Identify which cell holds the provided text, then report its [x, y] central coordinate. 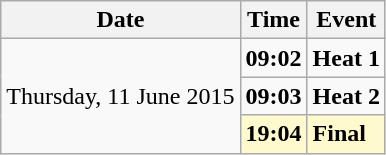
Time [274, 20]
09:02 [274, 58]
19:04 [274, 134]
Date [120, 20]
Heat 2 [346, 96]
Thursday, 11 June 2015 [120, 96]
Final [346, 134]
Heat 1 [346, 58]
Event [346, 20]
09:03 [274, 96]
